Locate the cell with the specified text and output its [x, y] center coordinate. 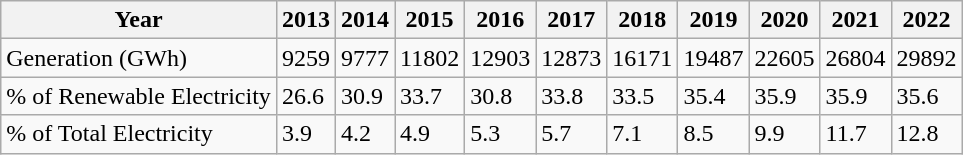
5.7 [572, 134]
7.1 [642, 134]
9777 [364, 58]
29892 [926, 58]
19487 [714, 58]
Year [139, 20]
2017 [572, 20]
4.2 [364, 134]
3.9 [306, 134]
30.9 [364, 96]
5.3 [500, 134]
12903 [500, 58]
2016 [500, 20]
35.6 [926, 96]
9259 [306, 58]
33.7 [429, 96]
33.8 [572, 96]
12873 [572, 58]
11802 [429, 58]
2019 [714, 20]
2018 [642, 20]
16171 [642, 58]
33.5 [642, 96]
11.7 [856, 134]
30.8 [500, 96]
4.9 [429, 134]
2013 [306, 20]
Generation (GWh) [139, 58]
% of Total Electricity [139, 134]
22605 [784, 58]
2015 [429, 20]
9.9 [784, 134]
2021 [856, 20]
12.8 [926, 134]
26.6 [306, 96]
35.4 [714, 96]
2014 [364, 20]
26804 [856, 58]
2020 [784, 20]
2022 [926, 20]
8.5 [714, 134]
% of Renewable Electricity [139, 96]
